Pinpoint the cell where the given text exists, returning its (X, Y) midpoint coordinate. 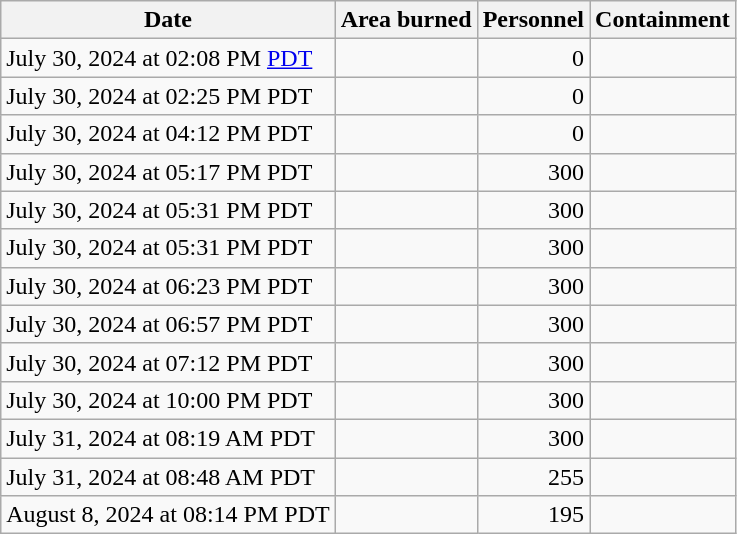
Area burned (406, 20)
July 30, 2024 at 07:12 PM PDT (168, 362)
July 31, 2024 at 08:19 AM PDT (168, 438)
Personnel (533, 20)
255 (533, 477)
July 30, 2024 at 06:23 PM PDT (168, 286)
Containment (663, 20)
July 30, 2024 at 02:08 PM PDT (168, 58)
195 (533, 515)
Date (168, 20)
August 8, 2024 at 08:14 PM PDT (168, 515)
July 30, 2024 at 04:12 PM PDT (168, 134)
July 30, 2024 at 10:00 PM PDT (168, 400)
July 30, 2024 at 05:17 PM PDT (168, 172)
July 31, 2024 at 08:48 AM PDT (168, 477)
July 30, 2024 at 02:25 PM PDT (168, 96)
July 30, 2024 at 06:57 PM PDT (168, 324)
